Detect which cell encompasses the target text, then output its [X, Y] center coordinate. 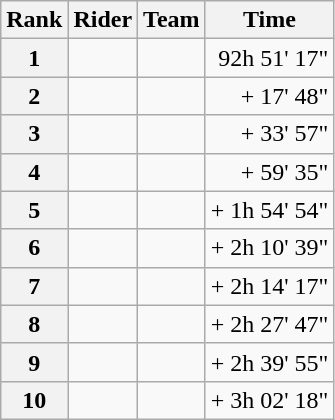
10 [34, 400]
+ 2h 39' 55" [270, 362]
+ 17' 48" [270, 96]
5 [34, 210]
+ 2h 10' 39" [270, 248]
+ 3h 02' 18" [270, 400]
+ 2h 14' 17" [270, 286]
1 [34, 58]
6 [34, 248]
3 [34, 134]
+ 59' 35" [270, 172]
9 [34, 362]
+ 33' 57" [270, 134]
Team [172, 20]
4 [34, 172]
+ 2h 27' 47" [270, 324]
Rank [34, 20]
Time [270, 20]
2 [34, 96]
Rider [103, 20]
+ 1h 54' 54" [270, 210]
8 [34, 324]
92h 51' 17" [270, 58]
7 [34, 286]
